For the text-containing cell, return its midpoint in [x, y] coordinate format. 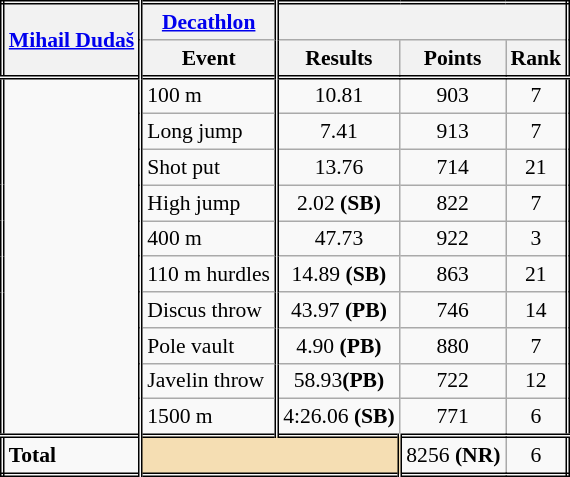
10.81 [338, 96]
880 [453, 346]
771 [453, 418]
913 [453, 132]
1500 m [209, 418]
8256 (NR) [453, 456]
746 [453, 310]
13.76 [338, 168]
2.02 (SB) [338, 203]
58.93(PB) [338, 381]
43.97 (PB) [338, 310]
3 [537, 239]
12 [537, 381]
Rank [537, 58]
4:26.06 (SB) [338, 418]
110 m hurdles [209, 275]
7.41 [338, 132]
Decathlon [209, 22]
903 [453, 96]
863 [453, 275]
14.89 (SB) [338, 275]
400 m [209, 239]
Discus throw [209, 310]
Shot put [209, 168]
822 [453, 203]
Points [453, 58]
Event [209, 58]
714 [453, 168]
High jump [209, 203]
Long jump [209, 132]
47.73 [338, 239]
722 [453, 381]
Mihail Dudaš [71, 40]
Results [338, 58]
922 [453, 239]
14 [537, 310]
100 m [209, 96]
Javelin throw [209, 381]
Total [71, 456]
4.90 (PB) [338, 346]
Pole vault [209, 346]
